Find where the given text appears and provide that cell's center as (x, y) coordinate. 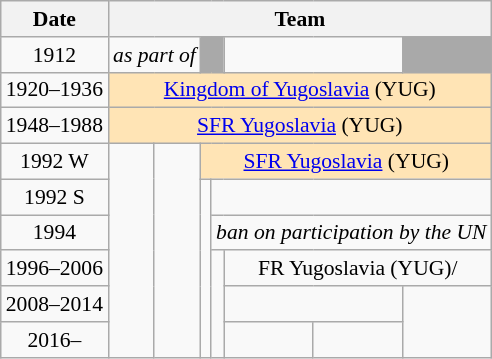
1912 (54, 55)
1994 (54, 233)
ban on participation by the UN (352, 233)
2008–2014 (54, 304)
1996–2006 (54, 269)
Kingdom of Yugoslavia (YUG) (300, 90)
1992 W (54, 162)
Team (300, 19)
1920–1936 (54, 90)
2016– (54, 340)
Date (54, 19)
1948–1988 (54, 126)
as part of (154, 55)
1992 S (54, 197)
FR Yugoslavia (YUG)/ (358, 269)
